Scan for the cell matching the given text and deliver its (X, Y) coordinate at center. 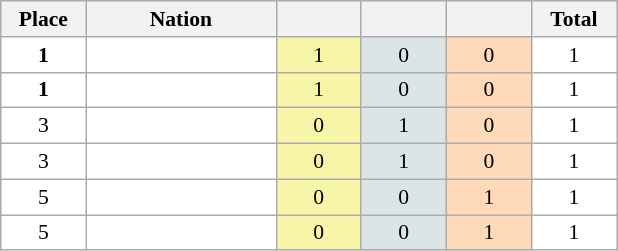
Nation (181, 19)
Place (44, 19)
Total (574, 19)
